For the text-containing cell, return its midpoint in [X, Y] coordinate format. 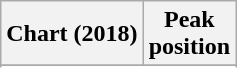
Chart (2018) [72, 34]
Peakposition [189, 34]
